Determine the [x, y] coordinate at the center of the cell enclosing the given text.  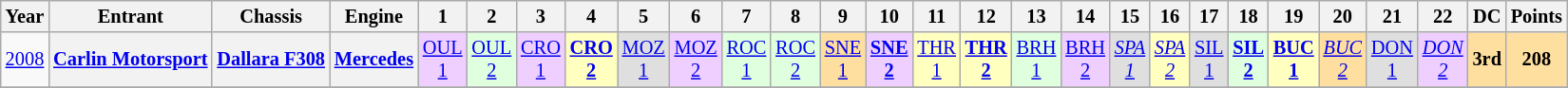
1 [443, 16]
ROC1 [747, 60]
Mercedes [374, 60]
SNE1 [843, 60]
14 [1085, 16]
12 [986, 16]
7 [747, 16]
Entrant [130, 16]
CRO2 [591, 60]
SIL1 [1209, 60]
13 [1037, 16]
208 [1537, 60]
SPA2 [1170, 60]
20 [1343, 16]
SNE2 [889, 60]
ROC2 [795, 60]
CRO1 [541, 60]
SIL2 [1249, 60]
Carlin Motorsport [130, 60]
15 [1130, 16]
9 [843, 16]
2008 [25, 60]
SPA1 [1130, 60]
10 [889, 16]
19 [1294, 16]
BUC2 [1343, 60]
6 [696, 16]
21 [1392, 16]
OUL1 [443, 60]
DON2 [1443, 60]
THR2 [986, 60]
11 [936, 16]
3 [541, 16]
MOZ2 [696, 60]
3rd [1487, 60]
5 [644, 16]
BRH1 [1037, 60]
Engine [374, 16]
16 [1170, 16]
Chassis [270, 16]
THR1 [936, 60]
BUC1 [1294, 60]
22 [1443, 16]
OUL2 [492, 60]
4 [591, 16]
BRH2 [1085, 60]
8 [795, 16]
Dallara F308 [270, 60]
DON1 [1392, 60]
MOZ1 [644, 60]
18 [1249, 16]
Points [1537, 16]
DC [1487, 16]
2 [492, 16]
17 [1209, 16]
Year [25, 16]
